Find where the given text appears and provide that cell's center as (x, y) coordinate. 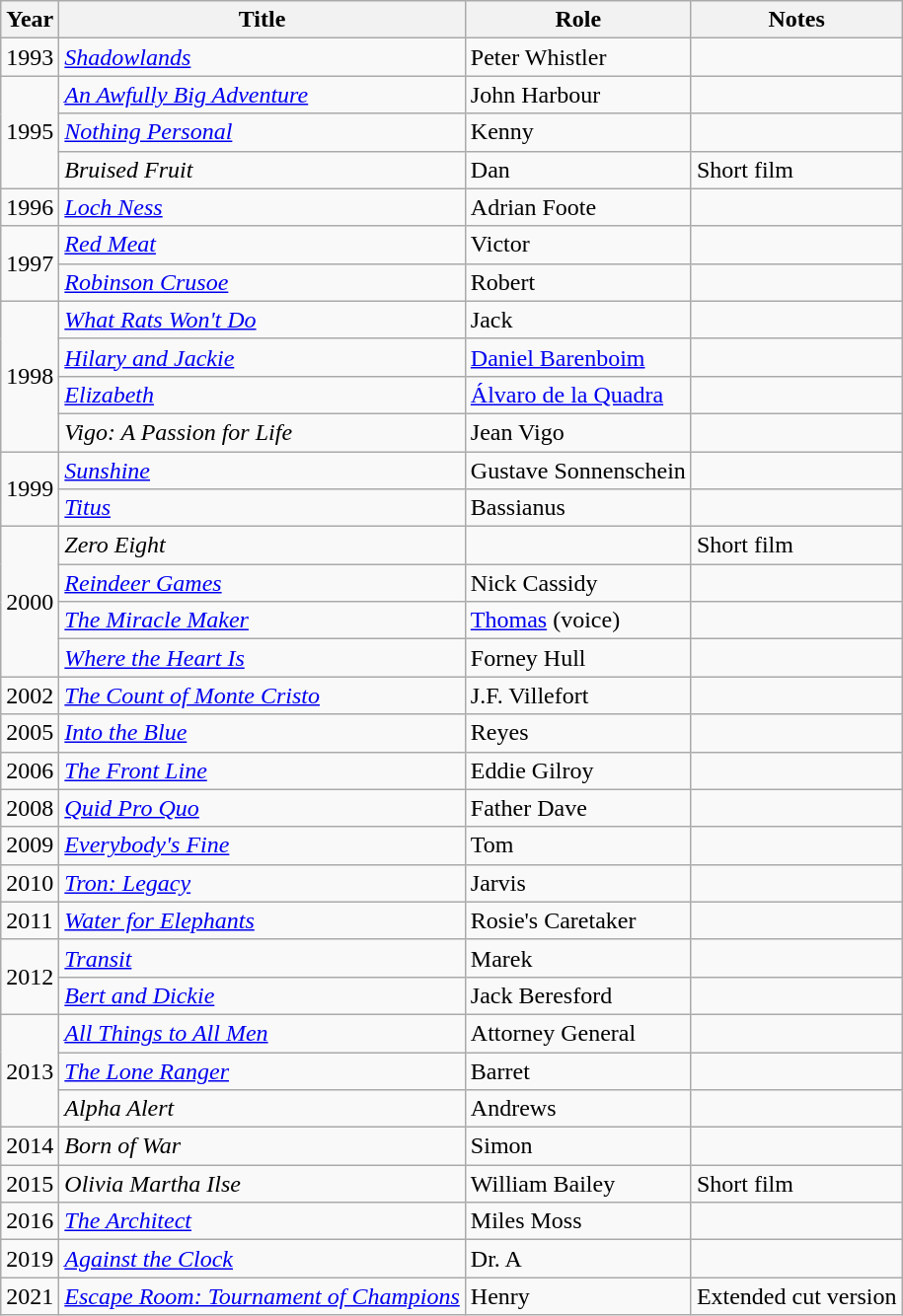
Extended cut version (796, 1296)
The Miracle Maker (263, 621)
2019 (30, 1259)
2008 (30, 808)
Olivia Martha Ilse (263, 1184)
Álvaro de la Quadra (578, 395)
Attorney General (578, 1033)
An Awfully Big Adventure (263, 95)
Robinson Crusoe (263, 282)
Notes (796, 20)
Nothing Personal (263, 132)
William Bailey (578, 1184)
Zero Eight (263, 546)
2012 (30, 977)
Jack Beresford (578, 995)
Peter Whistler (578, 57)
Everybody's Fine (263, 845)
Reyes (578, 733)
Thomas (voice) (578, 621)
Kenny (578, 132)
Tom (578, 845)
Daniel Barenboim (578, 357)
Bert and Dickie (263, 995)
Tron: Legacy (263, 883)
Vigo: A Passion for Life (263, 432)
Role (578, 20)
2015 (30, 1184)
2009 (30, 845)
Transit (263, 958)
2005 (30, 733)
Loch Ness (263, 207)
Quid Pro Quo (263, 808)
2002 (30, 695)
2006 (30, 770)
Robert (578, 282)
Water for Elephants (263, 920)
Simon (578, 1146)
2016 (30, 1221)
The Lone Ranger (263, 1070)
Into the Blue (263, 733)
Victor (578, 245)
1998 (30, 376)
Eddie Gilroy (578, 770)
2013 (30, 1070)
Father Dave (578, 808)
Against the Clock (263, 1259)
1993 (30, 57)
Bassianus (578, 508)
Titus (263, 508)
Where the Heart Is (263, 658)
Andrews (578, 1109)
Jean Vigo (578, 432)
2011 (30, 920)
The Count of Monte Cristo (263, 695)
Jack (578, 320)
Hilary and Jackie (263, 357)
Sunshine (263, 471)
Elizabeth (263, 395)
Dr. A (578, 1259)
Born of War (263, 1146)
Title (263, 20)
John Harbour (578, 95)
Rosie's Caretaker (578, 920)
Red Meat (263, 245)
2000 (30, 602)
Jarvis (578, 883)
Adrian Foote (578, 207)
Henry (578, 1296)
Alpha Alert (263, 1109)
Marek (578, 958)
Miles Moss (578, 1221)
2014 (30, 1146)
Nick Cassidy (578, 583)
Dan (578, 170)
Barret (578, 1070)
Year (30, 20)
1997 (30, 263)
All Things to All Men (263, 1033)
1995 (30, 132)
What Rats Won't Do (263, 320)
Escape Room: Tournament of Champions (263, 1296)
Reindeer Games (263, 583)
Forney Hull (578, 658)
2010 (30, 883)
1996 (30, 207)
Bruised Fruit (263, 170)
1999 (30, 489)
Gustave Sonnenschein (578, 471)
The Front Line (263, 770)
Shadowlands (263, 57)
2021 (30, 1296)
The Architect (263, 1221)
J.F. Villefort (578, 695)
